Capture the cell that displays the provided text and extract its [x, y] central coordinate. 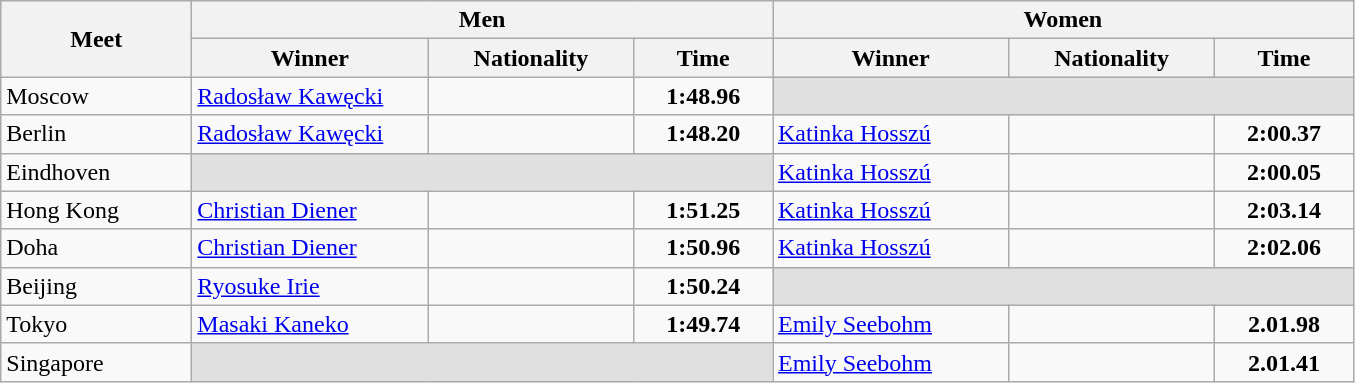
Women [1062, 20]
Berlin [96, 134]
Masaki Kaneko [310, 324]
2:00.37 [1284, 134]
Tokyo [96, 324]
2:03.14 [1284, 210]
Doha [96, 248]
2.01.41 [1284, 362]
1:48.96 [704, 96]
1:50.96 [704, 248]
1:49.74 [704, 324]
Eindhoven [96, 172]
1:48.20 [704, 134]
Moscow [96, 96]
Ryosuke Irie [310, 286]
2:00.05 [1284, 172]
1:50.24 [704, 286]
Meet [96, 39]
Singapore [96, 362]
2:02.06 [1284, 248]
Men [482, 20]
Hong Kong [96, 210]
Beijing [96, 286]
2.01.98 [1284, 324]
1:51.25 [704, 210]
